Capture the cell that displays the provided text and extract its [X, Y] central coordinate. 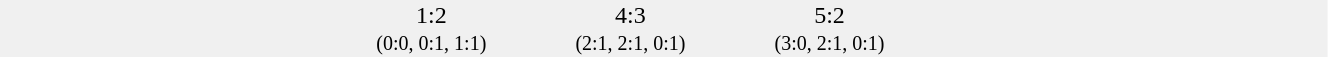
1:2(0:0, 0:1, 1:1) [432, 28]
5:2(3:0, 2:1, 0:1) [830, 28]
4:3(2:1, 2:1, 0:1) [630, 28]
